For the text-containing cell, return its midpoint in [X, Y] coordinate format. 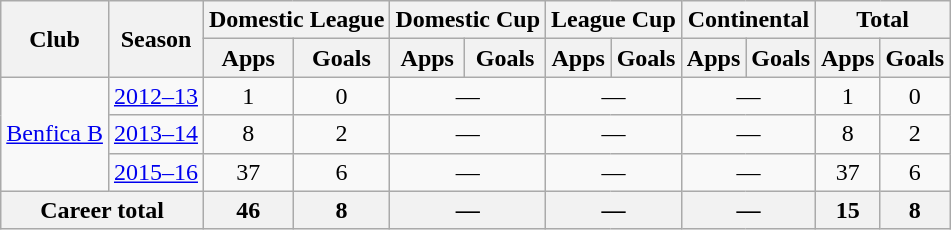
Continental [748, 20]
Season [156, 39]
Total [883, 20]
46 [248, 210]
League Cup [614, 20]
2015–16 [156, 172]
2013–14 [156, 134]
Domestic League [297, 20]
15 [848, 210]
Benfica B [55, 134]
2012–13 [156, 96]
Domestic Cup [468, 20]
Career total [102, 210]
Club [55, 39]
